Pinpoint the cell where the given text exists, returning its [X, Y] midpoint coordinate. 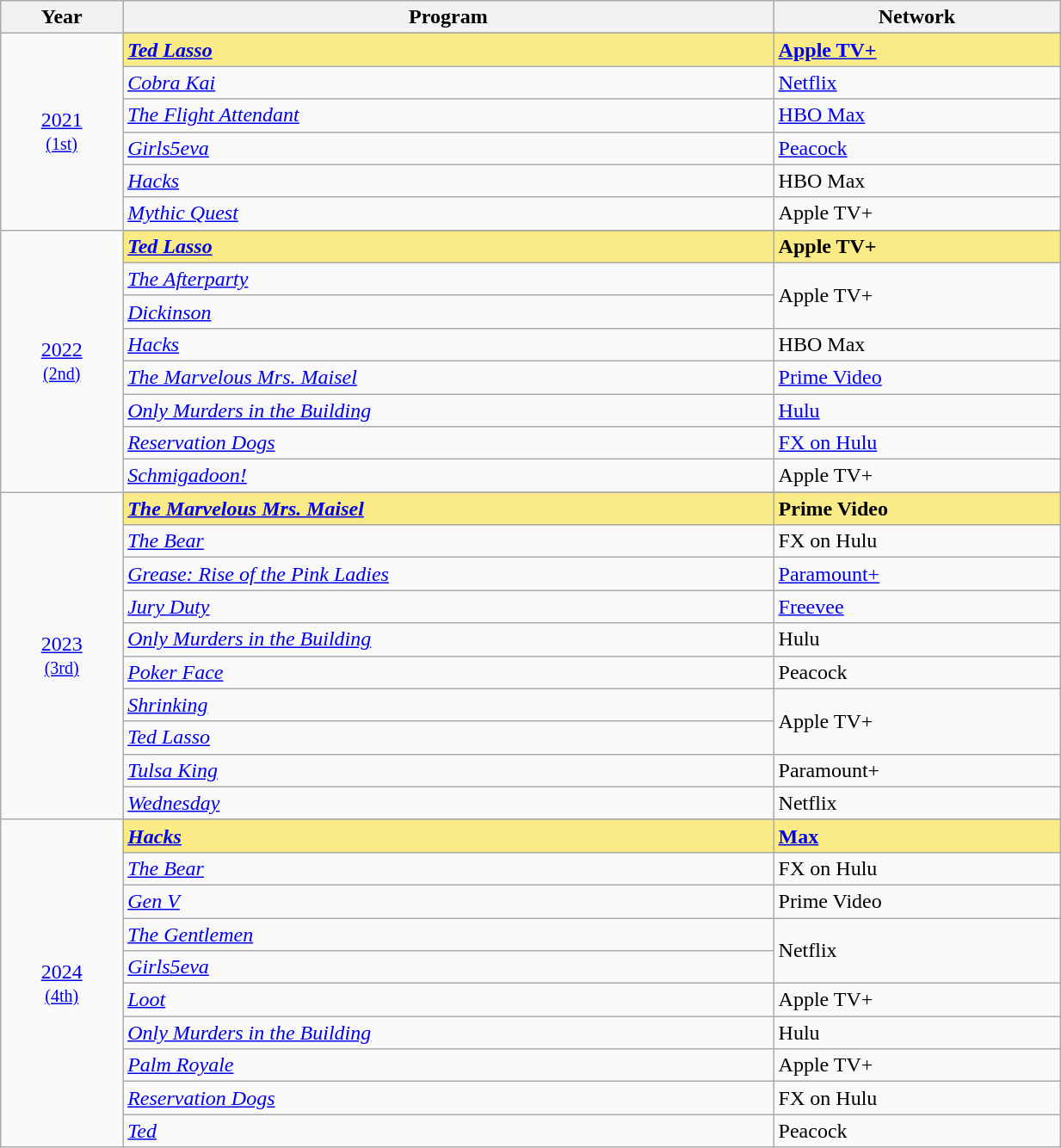
Grease: Rise of the Pink Ladies [448, 574]
Dickinson [448, 312]
Network [917, 17]
Program [448, 17]
Jury Duty [448, 607]
The Afterparty [448, 279]
2022(2nd) [62, 361]
Freevee [917, 607]
Gen V [448, 901]
Loot [448, 1000]
2023(3rd) [62, 656]
2024(4th) [62, 983]
Cobra Kai [448, 83]
The Gentlemen [448, 934]
Tulsa King [448, 770]
The Flight Attendant [448, 115]
Palm Royale [448, 1065]
Year [62, 17]
Wednesday [448, 803]
Schmigadoon! [448, 476]
Mythic Quest [448, 213]
Ted [448, 1131]
2021(1st) [62, 132]
Max [917, 836]
Poker Face [448, 672]
Shrinking [448, 705]
